Capture the cell that displays the provided text and extract its [x, y] central coordinate. 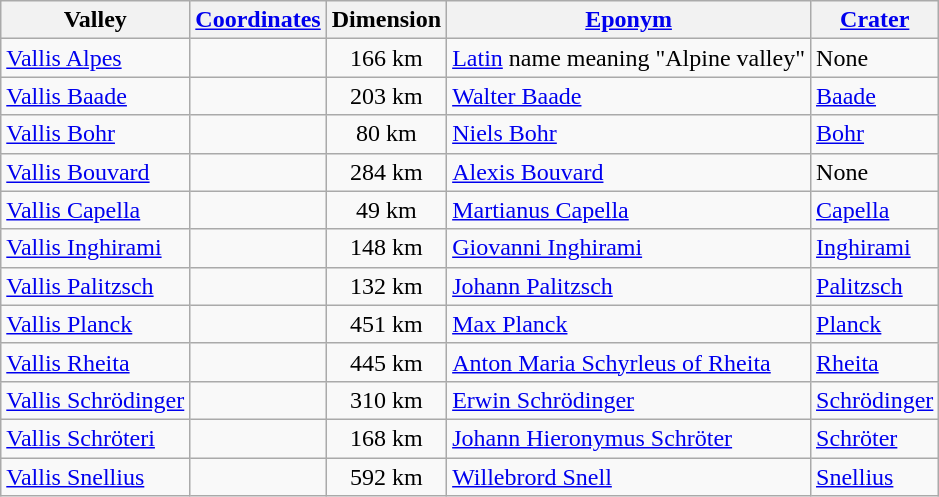
Walter Baade [629, 96]
Latin name meaning "Alpine valley" [629, 58]
Bohr [875, 134]
Valley [96, 20]
Vallis Snellius [96, 477]
284 km [386, 172]
Willebrord Snell [629, 477]
Palitzsch [875, 286]
Vallis Palitzsch [96, 286]
Johann Hieronymus Schröter [629, 438]
Eponym [629, 20]
Capella [875, 210]
Vallis Schrödinger [96, 400]
Coordinates [258, 20]
Niels Bohr [629, 134]
Dimension [386, 20]
Vallis Bohr [96, 134]
168 km [386, 438]
Martianus Capella [629, 210]
310 km [386, 400]
132 km [386, 286]
Giovanni Inghirami [629, 248]
Johann Palitzsch [629, 286]
Erwin Schrödinger [629, 400]
Vallis Alpes [96, 58]
Snellius [875, 477]
Vallis Rheita [96, 362]
Vallis Planck [96, 324]
445 km [386, 362]
592 km [386, 477]
Max Planck [629, 324]
Alexis Bouvard [629, 172]
80 km [386, 134]
Anton Maria Schyrleus of Rheita [629, 362]
Crater [875, 20]
Inghirami [875, 248]
Vallis Schröteri [96, 438]
148 km [386, 248]
Schröter [875, 438]
203 km [386, 96]
451 km [386, 324]
Vallis Capella [96, 210]
49 km [386, 210]
Vallis Bouvard [96, 172]
Rheita [875, 362]
Vallis Baade [96, 96]
Baade [875, 96]
Planck [875, 324]
166 km [386, 58]
Vallis Inghirami [96, 248]
Schrödinger [875, 400]
